Pinpoint the cell where the given text exists, returning its (x, y) midpoint coordinate. 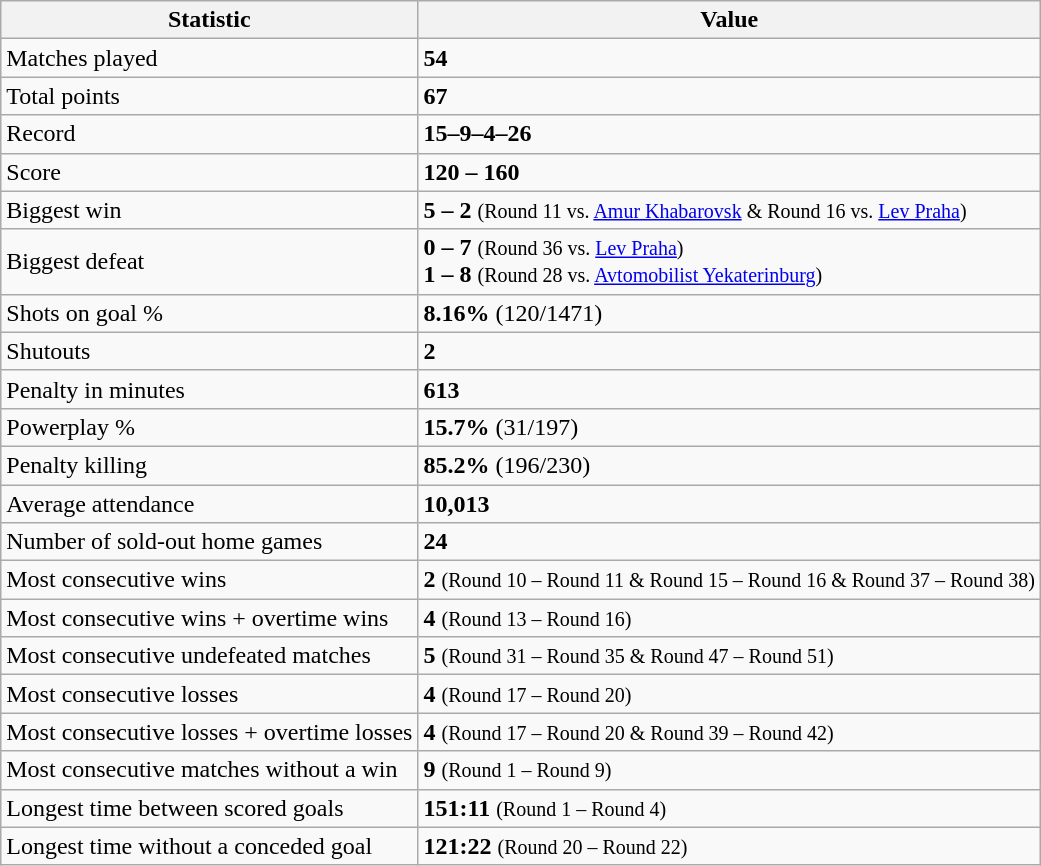
54 (730, 58)
0 – 7 (Round 36 vs. Lev Praha) 1 – 8 (Round 28 vs. Avtomobilist Yekaterinburg) (730, 262)
67 (730, 96)
Record (210, 134)
Shots on goal % (210, 313)
120 – 160 (730, 172)
Longest time between scored goals (210, 808)
4 (Round 17 – Round 20 & Round 39 – Round 42) (730, 732)
Value (730, 20)
2 (730, 351)
5 (Round 31 – Round 35 & Round 47 – Round 51) (730, 656)
Powerplay % (210, 427)
Most consecutive wins (210, 580)
Score (210, 172)
Most consecutive undefeated matches (210, 656)
Shutouts (210, 351)
613 (730, 389)
Longest time without a conceded goal (210, 846)
10,013 (730, 503)
Biggest win (210, 210)
4 (Round 13 – Round 16) (730, 618)
Most consecutive matches without a win (210, 770)
9 (Round 1 – Round 9) (730, 770)
151:11 (Round 1 – Round 4) (730, 808)
Biggest defeat (210, 262)
24 (730, 542)
Number of sold-out home games (210, 542)
8.16% (120/1471) (730, 313)
Total points (210, 96)
2 (Round 10 – Round 11 & Round 15 – Round 16 & Round 37 – Round 38) (730, 580)
15.7% (31/197) (730, 427)
15–9–4–26 (730, 134)
Most consecutive losses + overtime losses (210, 732)
Penalty killing (210, 465)
121:22 (Round 20 – Round 22) (730, 846)
4 (Round 17 – Round 20) (730, 694)
85.2% (196/230) (730, 465)
Average attendance (210, 503)
Most consecutive losses (210, 694)
Matches played (210, 58)
5 – 2 (Round 11 vs. Amur Khabarovsk & Round 16 vs. Lev Praha) (730, 210)
Statistic (210, 20)
Penalty in minutes (210, 389)
Most consecutive wins + overtime wins (210, 618)
